Output the (x, y) coordinate of the center of the cell containing the given text.  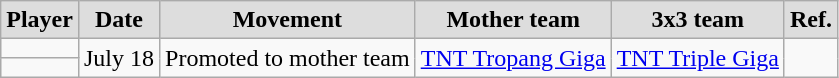
TNT Tropang Giga (513, 58)
Movement (288, 20)
3x3 team (698, 20)
Player (40, 20)
Mother team (513, 20)
July 18 (118, 58)
TNT Triple Giga (698, 58)
Ref. (810, 20)
Promoted to mother team (288, 58)
Date (118, 20)
